Scan for the cell matching the given text and deliver its (x, y) coordinate at center. 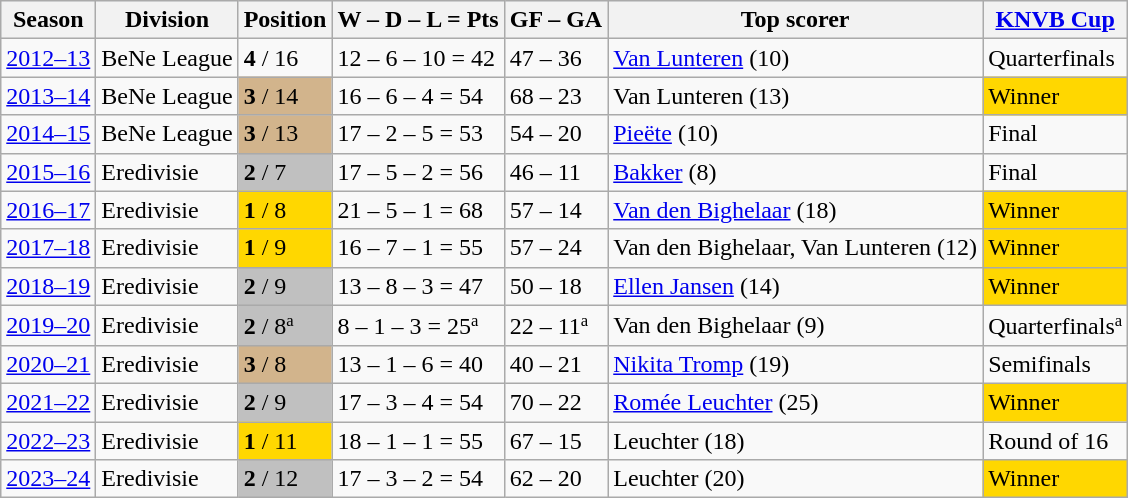
70 – 22 (556, 403)
21 – 5 – 1 = 68 (418, 210)
GF – GA (556, 20)
62 – 20 (556, 479)
Position (285, 20)
Semifinals (1056, 364)
16 – 6 – 4 = 54 (418, 96)
Van den Bighelaar (9) (796, 325)
Van Lunteren (10) (796, 58)
Van den Bighelaar, Van Lunteren (12) (796, 248)
57 – 24 (556, 248)
4 / 16 (285, 58)
2013–14 (48, 96)
W – D – L = Pts (418, 20)
17 – 5 – 2 = 56 (418, 172)
2022–23 (48, 441)
3 / 14 (285, 96)
Romée Leuchter (25) (796, 403)
2 / 12 (285, 479)
Leuchter (18) (796, 441)
47 – 36 (556, 58)
Ellen Jansen (14) (796, 286)
22 – 11a (556, 325)
Quarterfinals (1056, 58)
Quarterfinalsa (1056, 325)
2012–13 (48, 58)
Division (167, 20)
Van den Bighelaar (18) (796, 210)
54 – 20 (556, 134)
57 – 14 (556, 210)
Leuchter (20) (796, 479)
17 – 3 – 4 = 54 (418, 403)
16 – 7 – 1 = 55 (418, 248)
18 – 1 – 1 = 55 (418, 441)
2023–24 (48, 479)
13 – 1 – 6 = 40 (418, 364)
Nikita Tromp (19) (796, 364)
1 / 8 (285, 210)
2021–22 (48, 403)
Top scorer (796, 20)
12 – 6 – 10 = 42 (418, 58)
2017–18 (48, 248)
68 – 23 (556, 96)
Round of 16 (1056, 441)
67 – 15 (556, 441)
2016–17 (48, 210)
Bakker (8) (796, 172)
1 / 9 (285, 248)
Van Lunteren (13) (796, 96)
2018–19 (48, 286)
40 – 21 (556, 364)
3 / 8 (285, 364)
2 / 7 (285, 172)
2 / 8a (285, 325)
Pieëte (10) (796, 134)
2014–15 (48, 134)
13 – 8 – 3 = 47 (418, 286)
50 – 18 (556, 286)
2015–16 (48, 172)
2019–20 (48, 325)
8 – 1 – 3 = 25a (418, 325)
46 – 11 (556, 172)
2020–21 (48, 364)
17 – 2 – 5 = 53 (418, 134)
1 / 11 (285, 441)
17 – 3 – 2 = 54 (418, 479)
Season (48, 20)
3 / 13 (285, 134)
KNVB Cup (1056, 20)
